Determine the [X, Y] coordinate at the center of the cell enclosing the given text.  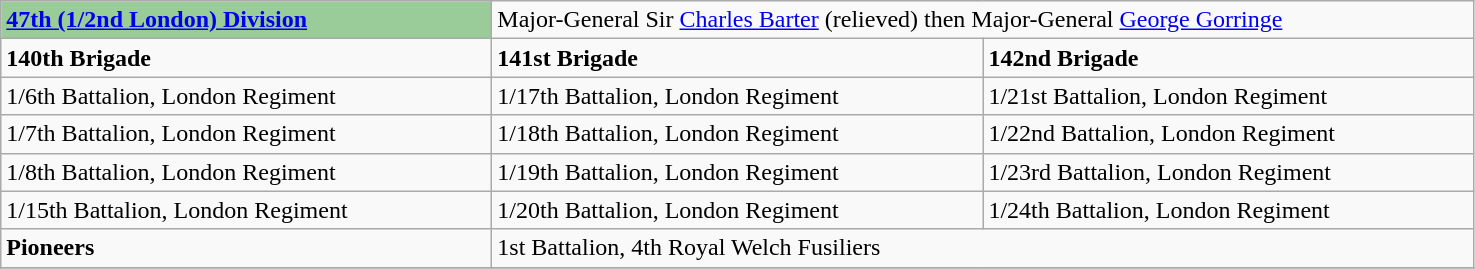
1/7th Battalion, London Regiment [246, 134]
47th (1/2nd London) Division [246, 20]
Major-General Sir Charles Barter (relieved) then Major-General George Gorringe [983, 20]
1/15th Battalion, London Regiment [246, 210]
141st Brigade [738, 58]
1/18th Battalion, London Regiment [738, 134]
1/24th Battalion, London Regiment [1228, 210]
1/22nd Battalion, London Regiment [1228, 134]
1/17th Battalion, London Regiment [738, 96]
Pioneers [246, 248]
142nd Brigade [1228, 58]
1/23rd Battalion, London Regiment [1228, 172]
1/20th Battalion, London Regiment [738, 210]
1/6th Battalion, London Regiment [246, 96]
140th Brigade [246, 58]
1st Battalion, 4th Royal Welch Fusiliers [983, 248]
1/21st Battalion, London Regiment [1228, 96]
1/19th Battalion, London Regiment [738, 172]
1/8th Battalion, London Regiment [246, 172]
